Detect which cell encompasses the target text, then output its (x, y) center coordinate. 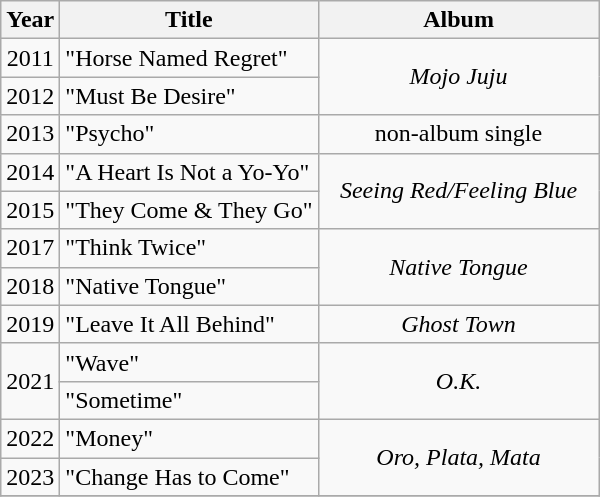
Title (189, 20)
2019 (30, 324)
non-album single (458, 134)
Album (458, 20)
2023 (30, 477)
"Psycho" (189, 134)
"A Heart Is Not a Yo-Yo" (189, 172)
"Wave" (189, 362)
2021 (30, 381)
Seeing Red/Feeling Blue (458, 191)
2015 (30, 210)
"They Come & They Go" (189, 210)
2014 (30, 172)
"Think Twice" (189, 248)
2011 (30, 58)
"Leave It All Behind" (189, 324)
Ghost Town (458, 324)
2013 (30, 134)
"Sometime" (189, 400)
2017 (30, 248)
Oro, Plata, Mata (458, 457)
"Native Tongue" (189, 286)
2022 (30, 438)
"Change Has to Come" (189, 477)
2018 (30, 286)
"Horse Named Regret" (189, 58)
"Must Be Desire" (189, 96)
2012 (30, 96)
Mojo Juju (458, 77)
Year (30, 20)
"Money" (189, 438)
Native Tongue (458, 267)
O.K. (458, 381)
